Provide the (x, y) coordinate of the cell's center where the given text is located.  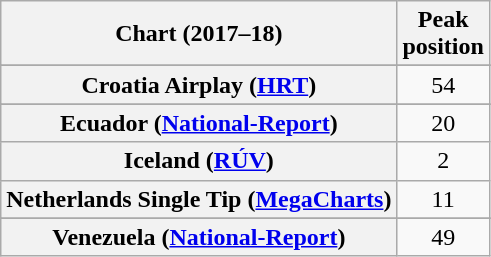
20 (443, 123)
Ecuador (National-Report) (199, 123)
49 (443, 237)
Croatia Airplay (HRT) (199, 85)
54 (443, 85)
2 (443, 161)
Netherlands Single Tip (MegaCharts) (199, 199)
Venezuela (National-Report) (199, 237)
11 (443, 199)
Peakposition (443, 34)
Chart (2017–18) (199, 34)
Iceland (RÚV) (199, 161)
